Capture the cell that displays the provided text and extract its [X, Y] central coordinate. 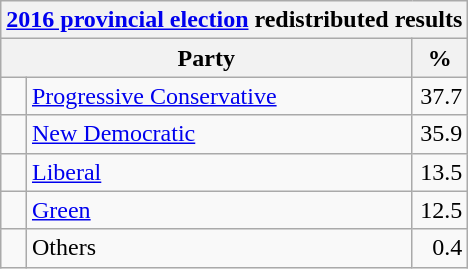
New Democratic [218, 134]
12.5 [440, 210]
Liberal [218, 172]
% [440, 58]
37.7 [440, 96]
2016 provincial election redistributed results [234, 20]
Progressive Conservative [218, 96]
Party [206, 58]
Others [218, 248]
35.9 [440, 134]
Green [218, 210]
0.4 [440, 248]
13.5 [440, 172]
